Return (X, Y) of the center of cell containing provided text 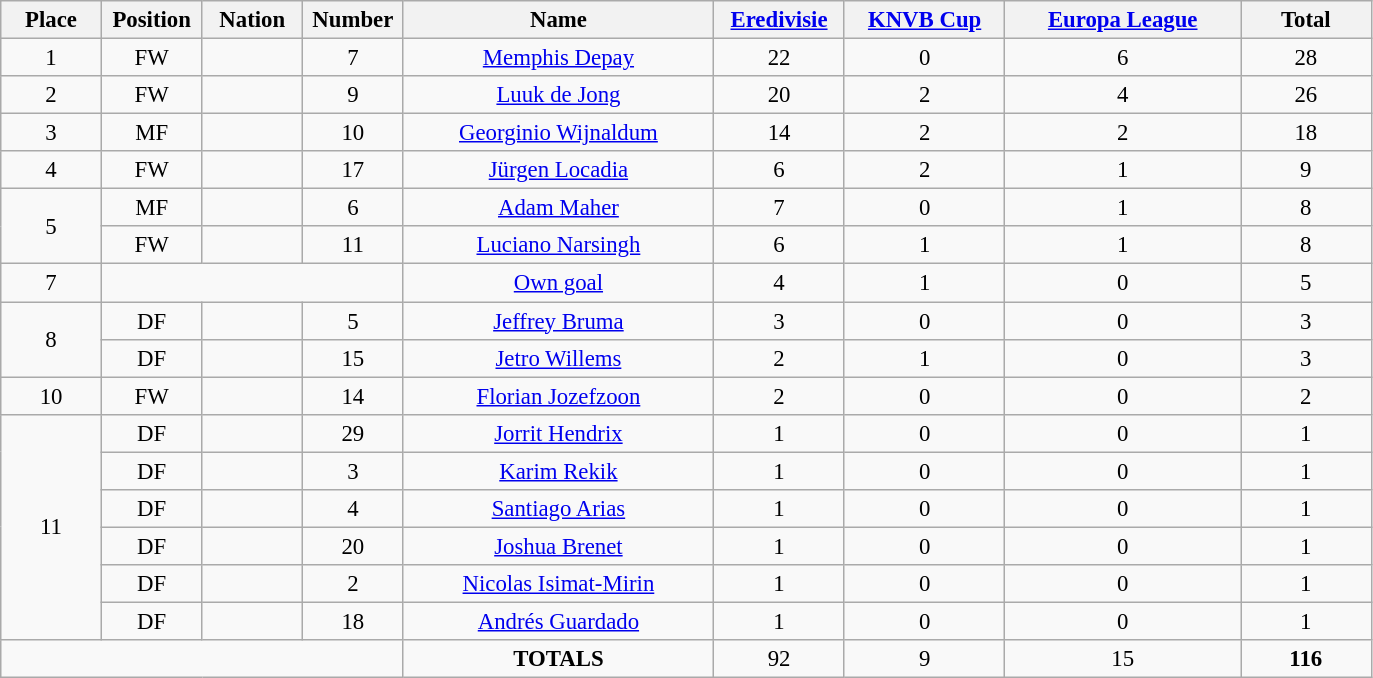
Luuk de Jong (558, 95)
116 (1306, 659)
Jeffrey Bruma (558, 321)
Florian Jozefzoon (558, 396)
Nation (252, 20)
26 (1306, 95)
Karim Rekik (558, 471)
Santiago Arias (558, 509)
29 (354, 433)
Jürgen Locadia (558, 170)
Georginio Wijnaldum (558, 133)
Nicolas Isimat-Mirin (558, 584)
Europa League (1123, 20)
Own goal (558, 283)
Name (558, 20)
TOTALS (558, 659)
28 (1306, 58)
Eredivisie (780, 20)
Luciano Narsingh (558, 245)
Adam Maher (558, 208)
22 (780, 58)
KNVB Cup (924, 20)
Memphis Depay (558, 58)
Total (1306, 20)
Number (354, 20)
Position (152, 20)
Jorrit Hendrix (558, 433)
Joshua Brenet (558, 546)
92 (780, 659)
Jetro Willems (558, 358)
17 (354, 170)
Andrés Guardado (558, 621)
Place (52, 20)
